Find where the given text appears and provide that cell's center as (x, y) coordinate. 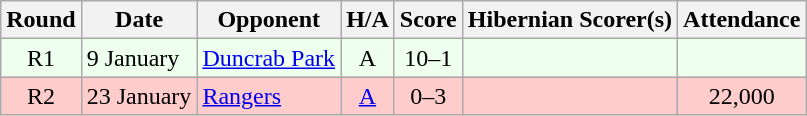
0–3 (428, 96)
Round (41, 20)
H/A (368, 20)
Score (428, 20)
9 January (139, 58)
R1 (41, 58)
Date (139, 20)
Duncrab Park (269, 58)
Hibernian Scorer(s) (570, 20)
Rangers (269, 96)
22,000 (742, 96)
10–1 (428, 58)
R2 (41, 96)
23 January (139, 96)
Attendance (742, 20)
Opponent (269, 20)
